Extract the (x, y) coordinate from the center of the cell holding the provided text.  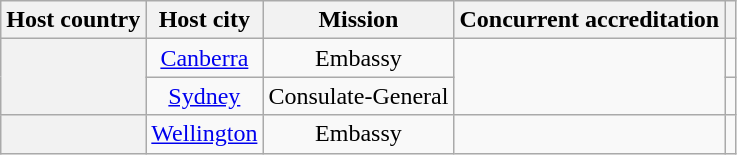
Consulate-General (358, 96)
Host country (74, 20)
Mission (358, 20)
Canberra (204, 58)
Sydney (204, 96)
Concurrent accreditation (590, 20)
Host city (204, 20)
Wellington (204, 134)
